Find where the given text appears and provide that cell's center as [X, Y] coordinate. 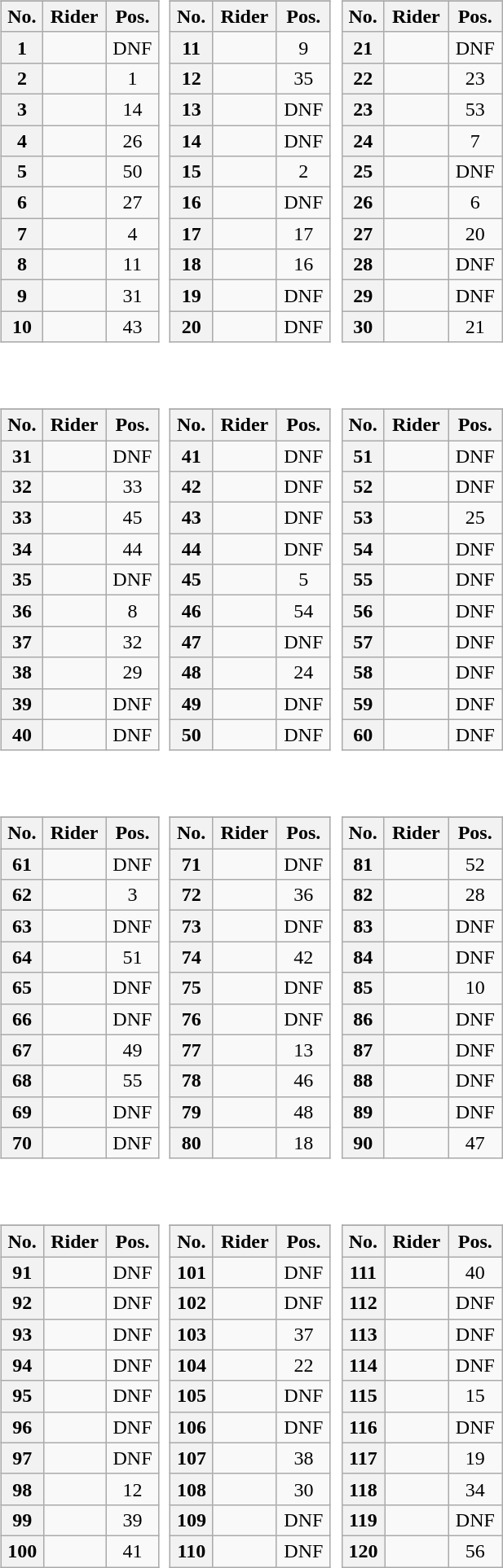
104 [192, 1365]
68 [21, 1081]
65 [21, 988]
100 [22, 1551]
73 [192, 926]
57 [363, 642]
88 [363, 1081]
115 [364, 1396]
66 [21, 1019]
72 [192, 895]
101 [192, 1272]
82 [363, 895]
75 [192, 988]
86 [363, 1019]
114 [364, 1365]
78 [192, 1081]
60 [363, 735]
116 [364, 1427]
58 [363, 673]
109 [192, 1520]
120 [364, 1551]
113 [364, 1334]
108 [192, 1489]
91 [22, 1272]
71 [192, 864]
70 [21, 1143]
102 [192, 1303]
83 [363, 926]
106 [192, 1427]
119 [364, 1520]
105 [192, 1396]
117 [364, 1458]
93 [22, 1334]
107 [192, 1458]
96 [22, 1427]
69 [21, 1112]
77 [192, 1050]
74 [192, 957]
98 [22, 1489]
84 [363, 957]
87 [363, 1050]
79 [192, 1112]
99 [22, 1520]
85 [363, 988]
81 [363, 864]
62 [21, 895]
94 [22, 1365]
59 [363, 704]
64 [21, 957]
80 [192, 1143]
76 [192, 1019]
89 [363, 1112]
95 [22, 1396]
90 [363, 1143]
110 [192, 1551]
92 [22, 1303]
97 [22, 1458]
61 [21, 864]
112 [364, 1303]
63 [21, 926]
118 [364, 1489]
67 [21, 1050]
111 [364, 1272]
No. Rider Pos. 41 DNF 42 DNF 43 DNF 44 DNF 45 5 46 54 47 DNF 48 24 49 DNF 50 DNF [253, 569]
103 [192, 1334]
No. Rider Pos. 71 DNF 72 36 73 DNF 74 42 75 DNF 76 DNF 77 13 78 46 79 48 80 18 [253, 977]
